Return the [x, y] coordinate for the center point of the cell that contains the specified text.  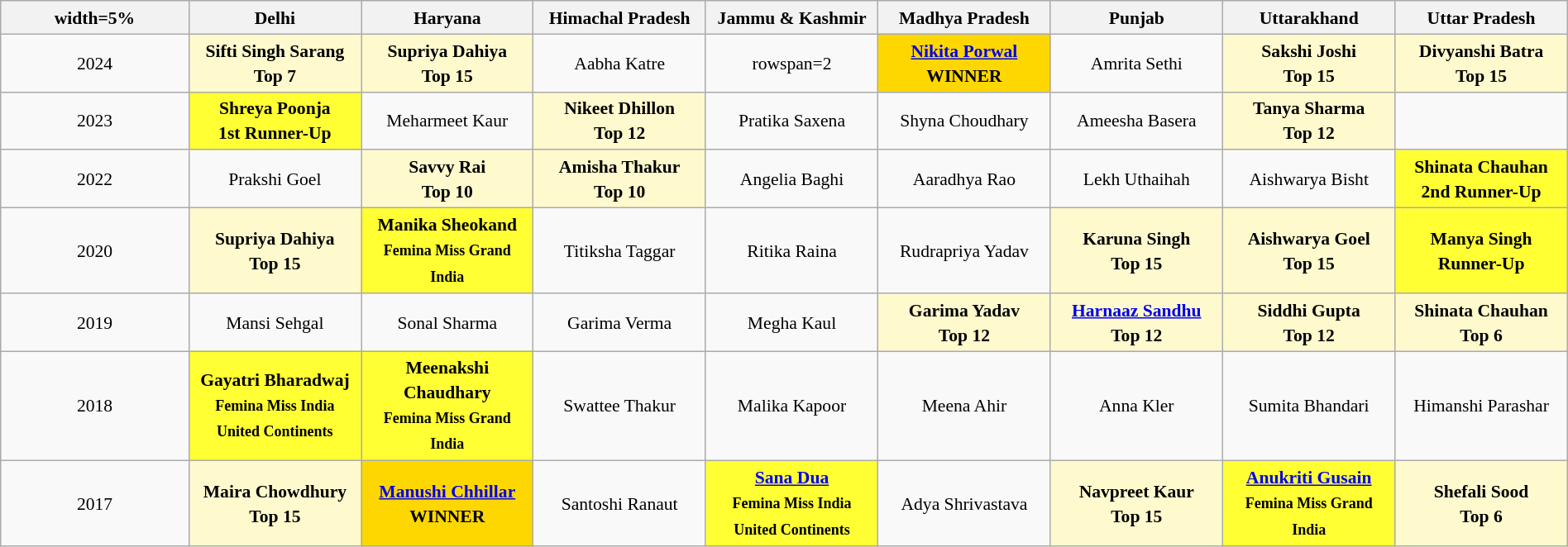
Rudrapriya Yadav [964, 251]
Sonal Sharma [447, 322]
Uttar Pradesh [1481, 17]
Aishwarya Bisht [1308, 179]
Karuna SinghTop 15 [1136, 251]
Navpreet KaurTop 15 [1136, 504]
Himachal Pradesh [619, 17]
2019 [94, 322]
Shinata ChauhanTop 6 [1481, 322]
Garima Verma [619, 322]
Sana DuaFemina Miss India United Continents [791, 504]
Nikeet DhillonTop 12 [619, 121]
Shefali SoodTop 6 [1481, 504]
Amisha ThakurTop 10 [619, 179]
Siddhi GuptaTop 12 [1308, 322]
rowspan=2 [791, 63]
Sakshi JoshiTop 15 [1308, 63]
Delhi [275, 17]
Punjab [1136, 17]
Sifti Singh SarangTop 7 [275, 63]
Manika SheokandFemina Miss Grand India [447, 251]
Aishwarya GoelTop 15 [1308, 251]
2022 [94, 179]
Titiksha Taggar [619, 251]
2023 [94, 121]
Garima YadavTop 12 [964, 322]
Meenakshi ChaudharyFemina Miss Grand India [447, 407]
Meharmeet Kaur [447, 121]
Anukriti GusainFemina Miss Grand India [1308, 504]
Anna Kler [1136, 407]
2024 [94, 63]
Malika Kapoor [791, 407]
Ameesha Basera [1136, 121]
Mansi Sehgal [275, 322]
Gayatri BharadwajFemina Miss India United Continents [275, 407]
Divyanshi BatraTop 15 [1481, 63]
Swattee Thakur [619, 407]
Savvy RaiTop 10 [447, 179]
Megha Kaul [791, 322]
Manushi ChhillarWINNER [447, 504]
Adya Shrivastava [964, 504]
2020 [94, 251]
Shyna Choudhary [964, 121]
Sumita Bhandari [1308, 407]
Amrita Sethi [1136, 63]
Himanshi Parashar [1481, 407]
Santoshi Ranaut [619, 504]
Meena Ahir [964, 407]
Uttarakhand [1308, 17]
Haryana [447, 17]
Pratika Saxena [791, 121]
2017 [94, 504]
Harnaaz SandhuTop 12 [1136, 322]
Tanya SharmaTop 12 [1308, 121]
Shinata Chauhan2nd Runner-Up [1481, 179]
Manya SinghRunner-Up [1481, 251]
Lekh Uthaihah [1136, 179]
Shreya Poonja1st Runner-Up [275, 121]
2018 [94, 407]
Prakshi Goel [275, 179]
Ritika Raina [791, 251]
width=5% [94, 17]
Maira ChowdhuryTop 15 [275, 504]
Angelia Baghi [791, 179]
Madhya Pradesh [964, 17]
Jammu & Kashmir [791, 17]
Nikita PorwalWINNER [964, 63]
Aabha Katre [619, 63]
Aaradhya Rao [964, 179]
